From the cell containing the given text, extract its center point as [X, Y] coordinate. 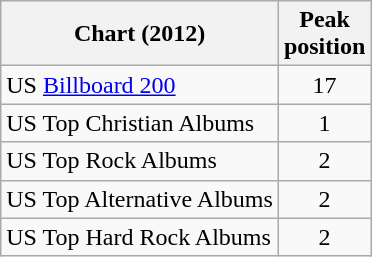
US Top Alternative Albums [140, 199]
17 [324, 85]
Peakposition [324, 34]
Chart (2012) [140, 34]
1 [324, 123]
US Top Rock Albums [140, 161]
US Top Hard Rock Albums [140, 237]
US Top Christian Albums [140, 123]
US Billboard 200 [140, 85]
